Pinpoint the cell where the given text exists, returning its [x, y] midpoint coordinate. 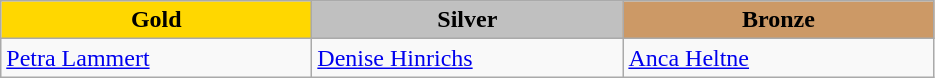
Petra Lammert [156, 58]
Silver [468, 20]
Denise Hinrichs [468, 58]
Gold [156, 20]
Anca Heltne [778, 58]
Bronze [778, 20]
